Identify which cell holds the provided text, then report its (x, y) central coordinate. 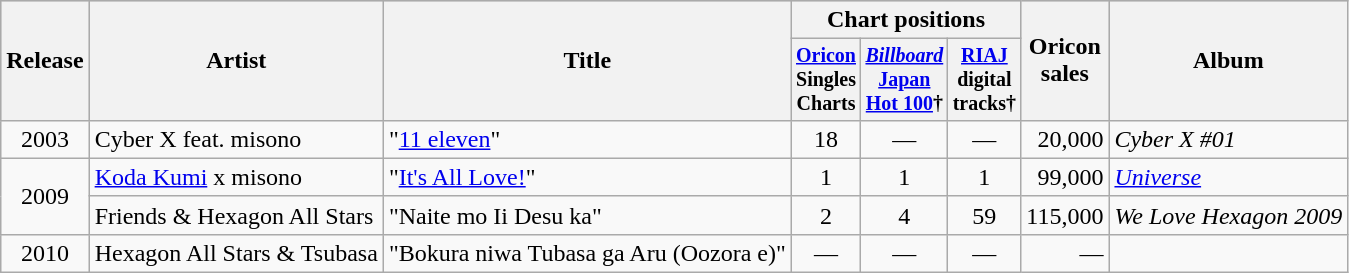
"11 eleven" (587, 139)
Hexagon All Stars & Tsubasa (236, 253)
20,000 (1065, 139)
We Love Hexagon 2009 (1228, 215)
Artist (236, 61)
Cyber X feat. misono (236, 139)
4 (904, 215)
Title (587, 61)
"Bokura niwa Tubasa ga Aru (Oozora e)" (587, 253)
Oriconsales (1065, 61)
Album (1228, 61)
Friends & Hexagon All Stars (236, 215)
Koda Kumi x misono (236, 177)
Universe (1228, 177)
"It's All Love!" (587, 177)
2 (826, 215)
115,000 (1065, 215)
18 (826, 139)
59 (984, 215)
2009 (45, 196)
Release (45, 61)
Chart positions (906, 20)
Oricon Singles Charts (826, 80)
99,000 (1065, 177)
Billboard Japan Hot 100† (904, 80)
Cyber X #01 (1228, 139)
"Naite mo Ii Desu ka" (587, 215)
2003 (45, 139)
RIAJ digital tracks† (984, 80)
2010 (45, 253)
